Pinpoint the cell where the given text exists, returning its (x, y) midpoint coordinate. 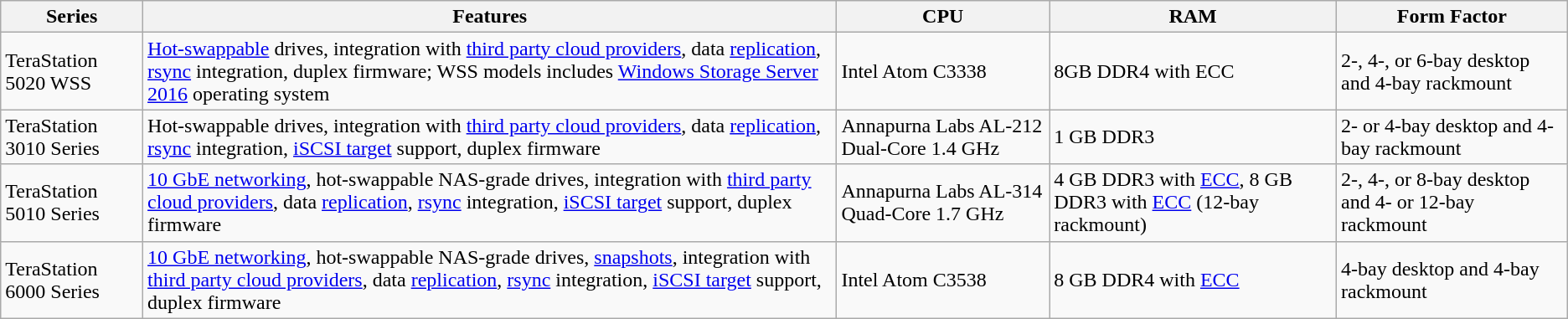
2-, 4-, or 6-bay desktop and 4-bay rackmount (1452, 71)
TeraStation 6000 Series (72, 280)
Annapurna Labs AL-212 Dual-Core 1.4 GHz (943, 137)
Hot-swappable drives, integration with third party cloud providers, data replication, rsync integration, iSCSI target support, duplex firmware (490, 137)
4-bay desktop and 4-bay rackmount (1452, 280)
TeraStation 3010 Series (72, 137)
8 GB DDR4 with ECC (1193, 280)
Features (490, 17)
4 GB DDR3 with ECC, 8 GB DDR3 with ECC (12-bay rackmount) (1193, 203)
2- or 4-bay desktop and 4-bay rackmount (1452, 137)
CPU (943, 17)
Series (72, 17)
8GB DDR4 with ECC (1193, 71)
Intel Atom C3538 (943, 280)
TeraStation 5020 WSS (72, 71)
Intel Atom C3338 (943, 71)
2-, 4-, or 8-bay desktop and 4- or 12-bay rackmount (1452, 203)
Annapurna Labs AL-314 Quad-Core 1.7 GHz (943, 203)
1 GB DDR3 (1193, 137)
RAM (1193, 17)
Form Factor (1452, 17)
TeraStation 5010 Series (72, 203)
